Find where the given text appears and provide that cell's center as [X, Y] coordinate. 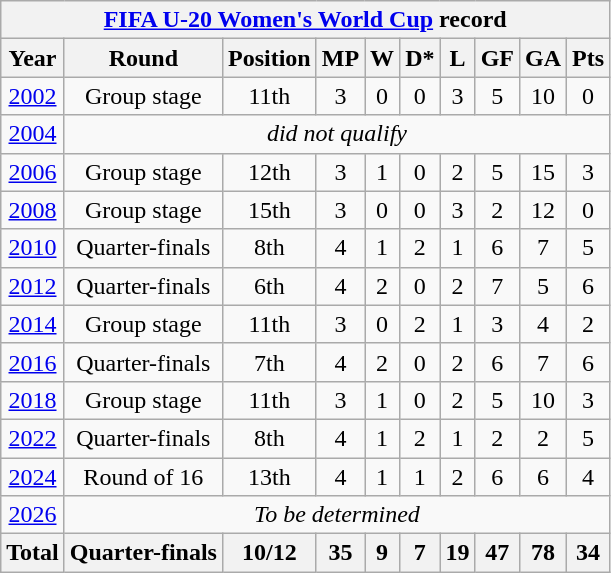
2016 [33, 362]
D* [420, 58]
78 [542, 553]
Position [269, 58]
15 [542, 172]
6th [269, 286]
2024 [33, 477]
7th [269, 362]
2010 [33, 248]
15th [269, 210]
2008 [33, 210]
Year [33, 58]
19 [458, 553]
2026 [33, 515]
GA [542, 58]
To be determined [336, 515]
Total [33, 553]
2018 [33, 400]
2004 [33, 134]
10/12 [269, 553]
35 [340, 553]
12 [542, 210]
2022 [33, 438]
2002 [33, 96]
L [458, 58]
MP [340, 58]
Round [143, 58]
47 [497, 553]
Pts [588, 58]
9 [382, 553]
GF [497, 58]
did not qualify [336, 134]
FIFA U-20 Women's World Cup record [306, 20]
W [382, 58]
2014 [33, 324]
Round of 16 [143, 477]
34 [588, 553]
2012 [33, 286]
12th [269, 172]
13th [269, 477]
2006 [33, 172]
